Capture the cell that displays the provided text and extract its (X, Y) central coordinate. 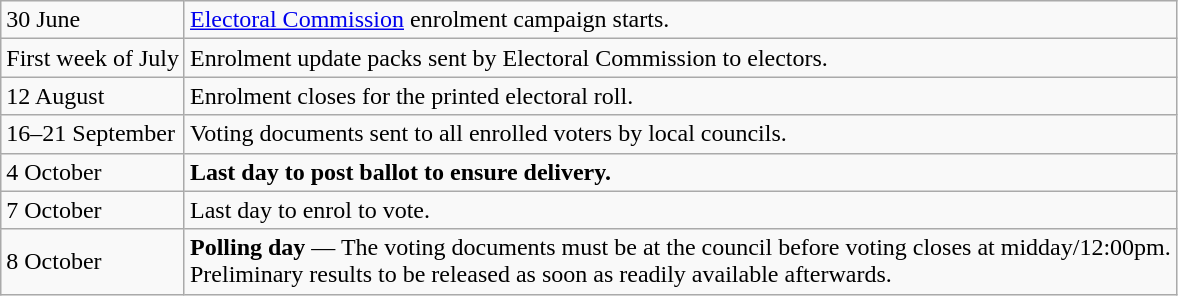
Last day to enrol to vote. (680, 210)
Enrolment closes for the printed electoral roll. (680, 96)
7 October (93, 210)
First week of July (93, 58)
Last day to post ballot to ensure delivery. (680, 172)
Voting documents sent to all enrolled voters by local councils. (680, 134)
Electoral Commission enrolment campaign starts. (680, 20)
12 August (93, 96)
8 October (93, 262)
30 June (93, 20)
4 October (93, 172)
16–21 September (93, 134)
Enrolment update packs sent by Electoral Commission to electors. (680, 58)
